Provide the [X, Y] coordinate of the cell's center where the given text is located.  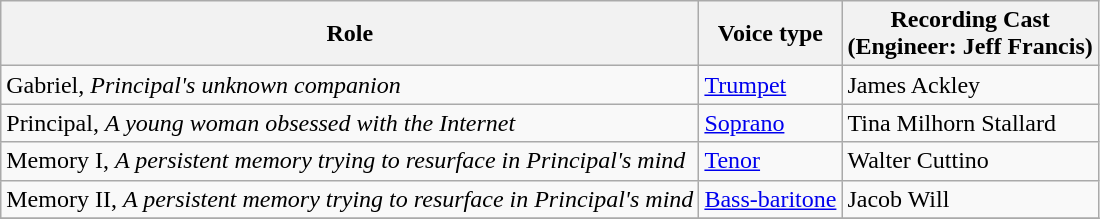
Memory I, A persistent memory trying to resurface in Principal's mind [350, 161]
Soprano [770, 123]
Jacob Will [970, 199]
Gabriel, Principal's unknown companion [350, 85]
Tina Milhorn Stallard [970, 123]
Trumpet [770, 85]
Voice type [770, 34]
Tenor [770, 161]
Memory II, A persistent memory trying to resurface in Principal's mind [350, 199]
Walter Cuttino [970, 161]
James Ackley [970, 85]
Role [350, 34]
Recording Cast(Engineer: Jeff Francis) [970, 34]
Bass-baritone [770, 199]
Principal, A young woman obsessed with the Internet [350, 123]
